Search for the cell housing the specified text and yield its [X, Y] center coordinate. 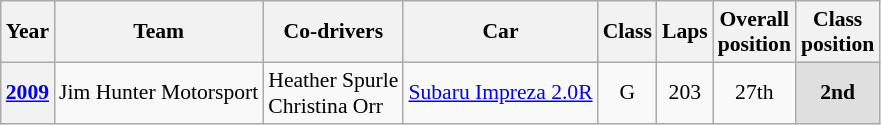
Jim Hunter Motorsport [158, 92]
2009 [28, 92]
Class [628, 32]
2nd [838, 92]
G [628, 92]
Laps [685, 32]
Car [500, 32]
Co-drivers [333, 32]
Team [158, 32]
Classposition [838, 32]
27th [754, 92]
Year [28, 32]
Overallposition [754, 32]
203 [685, 92]
Heather Spurle Christina Orr [333, 92]
Subaru Impreza 2.0R [500, 92]
